From the cell containing the given text, extract its center point as (X, Y) coordinate. 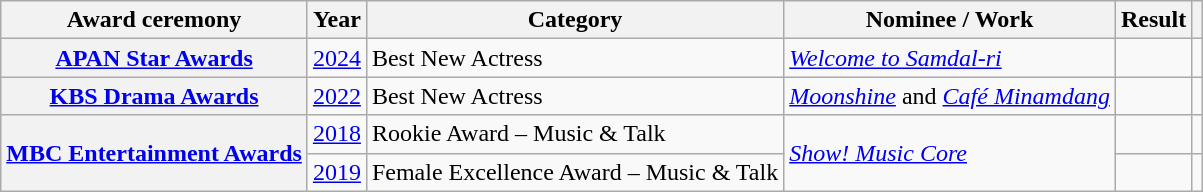
APAN Star Awards (154, 58)
Rookie Award – Music & Talk (574, 134)
MBC Entertainment Awards (154, 153)
Moonshine and Café Minamdang (950, 96)
Welcome to Samdal-ri (950, 58)
2024 (336, 58)
KBS Drama Awards (154, 96)
Year (336, 20)
Female Excellence Award – Music & Talk (574, 172)
Category (574, 20)
Show! Music Core (950, 153)
2022 (336, 96)
2019 (336, 172)
Award ceremony (154, 20)
2018 (336, 134)
Nominee / Work (950, 20)
Result (1153, 20)
